Provide the (x, y) coordinate of the cell's center where the given text is located.  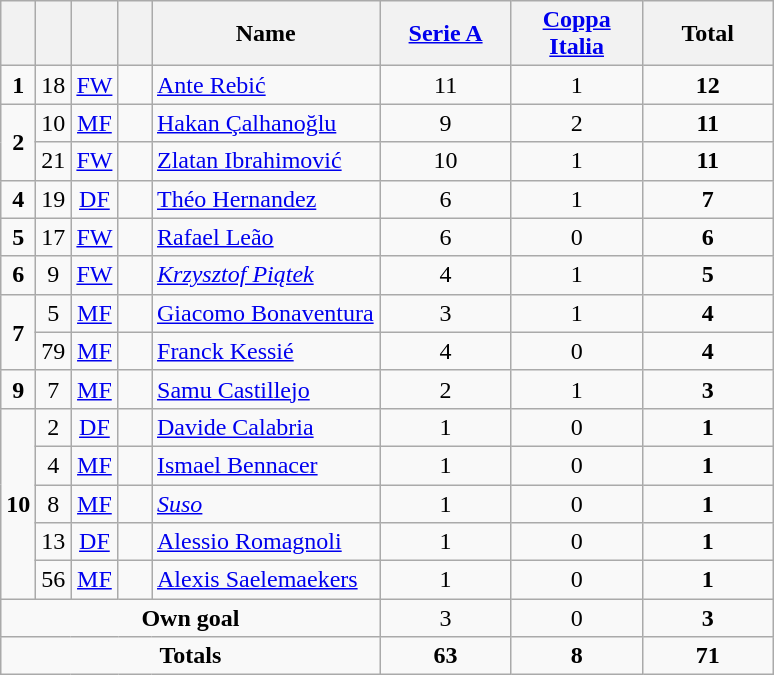
Coppa Italia (576, 34)
18 (54, 85)
Rafael Leão (266, 237)
Total (708, 34)
13 (54, 542)
71 (708, 656)
63 (446, 656)
Davide Calabria (266, 427)
Hakan Çalhanoğlu (266, 123)
Alexis Saelemaekers (266, 580)
19 (54, 199)
56 (54, 580)
12 (708, 85)
Name (266, 34)
Ismael Bennacer (266, 465)
Théo Hernandez (266, 199)
Zlatan Ibrahimović (266, 161)
Serie A (446, 34)
Alessio Romagnoli (266, 542)
Totals (190, 656)
Krzysztof Piątek (266, 275)
Franck Kessié (266, 351)
Samu Castillejo (266, 389)
Suso (266, 503)
17 (54, 237)
Ante Rebić (266, 85)
21 (54, 161)
Own goal (190, 618)
79 (54, 351)
Giacomo Bonaventura (266, 313)
